Determine the [X, Y] coordinate at the center of the cell enclosing the given text.  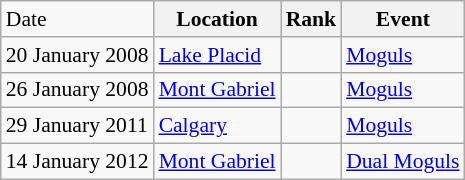
26 January 2008 [78, 90]
Date [78, 19]
Dual Moguls [402, 162]
Calgary [218, 126]
29 January 2011 [78, 126]
Event [402, 19]
Lake Placid [218, 55]
Rank [312, 19]
20 January 2008 [78, 55]
Location [218, 19]
14 January 2012 [78, 162]
